Scan for the cell matching the given text and deliver its (x, y) coordinate at center. 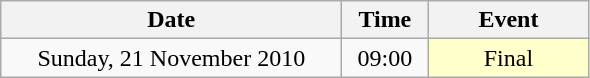
Event (508, 20)
Final (508, 58)
Date (172, 20)
Sunday, 21 November 2010 (172, 58)
Time (385, 20)
09:00 (385, 58)
